Pinpoint the cell where the given text exists, returning its [X, Y] midpoint coordinate. 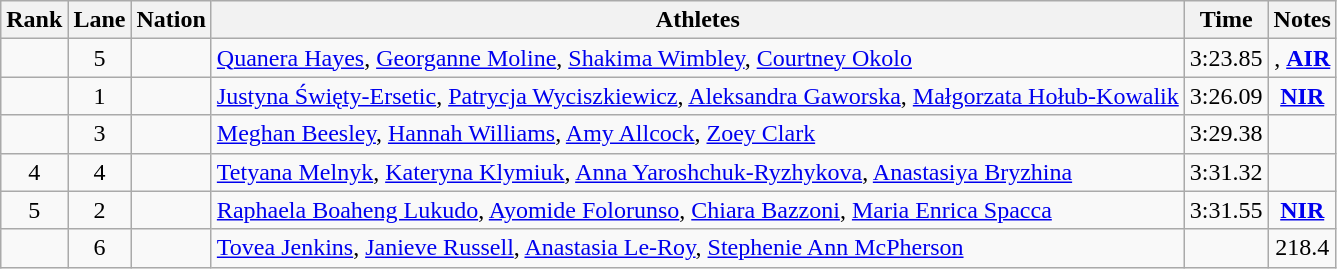
3:31.32 [1226, 172]
3:31.55 [1226, 210]
Quanera Hayes, Georganne Moline, Shakima Wimbley, Courtney Okolo [698, 58]
Notes [1302, 20]
Tovea Jenkins, Janieve Russell, Anastasia Le-Roy, Stephenie Ann McPherson [698, 248]
2 [100, 210]
Rank [34, 20]
, AIR [1302, 58]
Justyna Święty-Ersetic, Patrycja Wyciszkiewicz, Aleksandra Gaworska, Małgorzata Hołub-Kowalik [698, 96]
Nation [171, 20]
3:26.09 [1226, 96]
3:23.85 [1226, 58]
Time [1226, 20]
3:29.38 [1226, 134]
3 [100, 134]
Athletes [698, 20]
Tetyana Melnyk, Kateryna Klymiuk, Anna Yaroshchuk-Ryzhykova, Anastasiya Bryzhina [698, 172]
1 [100, 96]
Raphaela Boaheng Lukudo, Ayomide Folorunso, Chiara Bazzoni, Maria Enrica Spacca [698, 210]
218.4 [1302, 248]
Lane [100, 20]
Meghan Beesley, Hannah Williams, Amy Allcock, Zoey Clark [698, 134]
6 [100, 248]
